Find where the given text appears and provide that cell's center as (X, Y) coordinate. 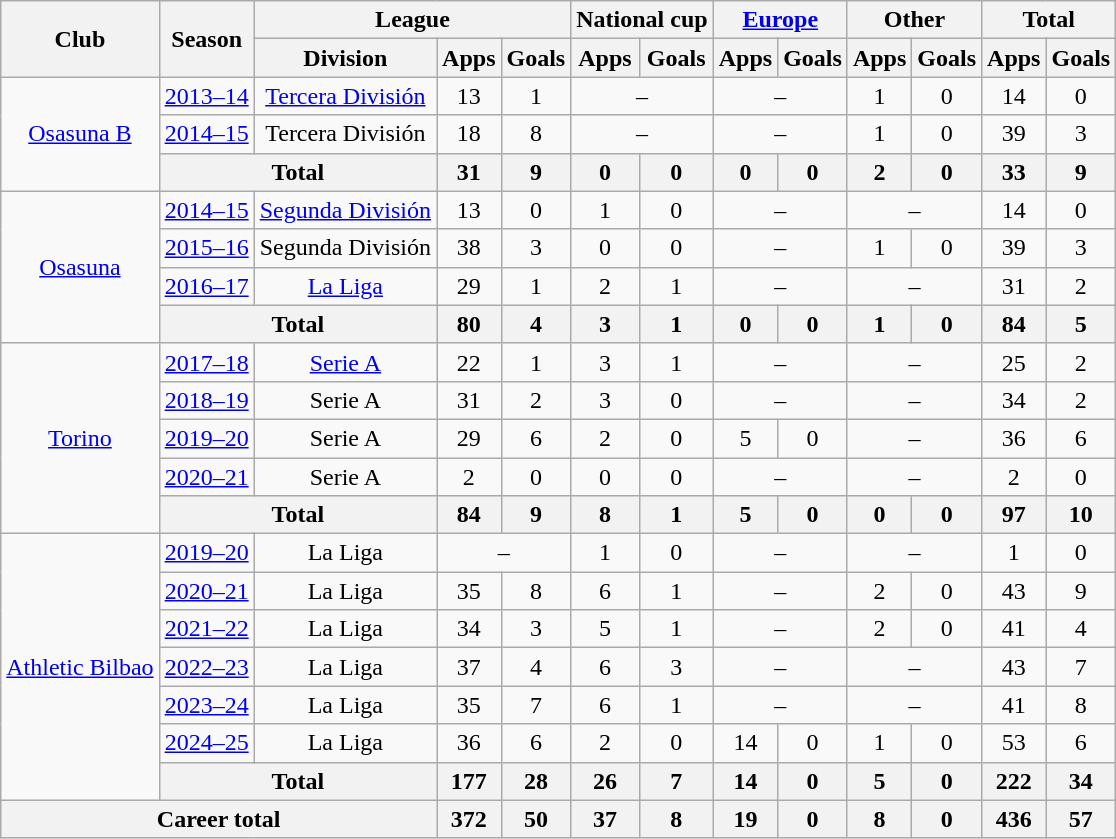
Torino (80, 438)
2016–17 (206, 286)
2018–19 (206, 400)
League (412, 20)
19 (745, 819)
50 (536, 819)
97 (1014, 515)
Osasuna B (80, 134)
Athletic Bilbao (80, 667)
2021–22 (206, 629)
Osasuna (80, 267)
18 (469, 134)
10 (1081, 515)
33 (1014, 172)
436 (1014, 819)
25 (1014, 362)
Season (206, 39)
Other (914, 20)
177 (469, 781)
Division (345, 58)
2024–25 (206, 743)
222 (1014, 781)
2022–23 (206, 667)
Club (80, 39)
38 (469, 248)
2015–16 (206, 248)
53 (1014, 743)
57 (1081, 819)
Career total (219, 819)
2013–14 (206, 96)
22 (469, 362)
372 (469, 819)
2023–24 (206, 705)
26 (605, 781)
80 (469, 324)
National cup (642, 20)
2017–18 (206, 362)
Europe (780, 20)
28 (536, 781)
